From the cell containing the given text, extract its center point as [X, Y] coordinate. 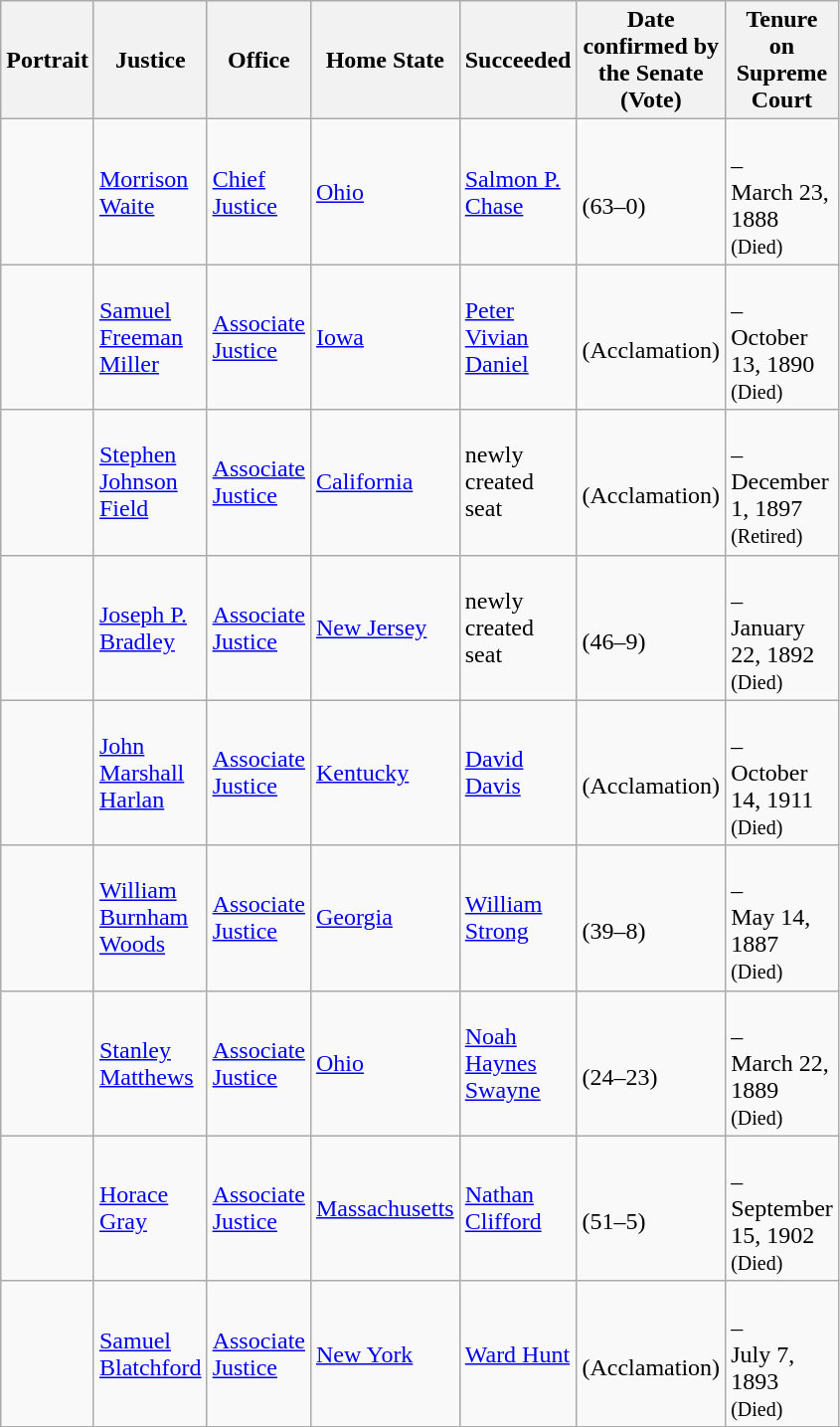
Stephen Johnson Field [150, 482]
–September 15, 1902(Died) [782, 1208]
–July 7, 1893(Died) [782, 1353]
California [385, 482]
John Marshall Harlan [150, 773]
(63–0) [651, 192]
Georgia [385, 918]
–October 14, 1911(Died) [782, 773]
Iowa [385, 337]
–October 13, 1890(Died) [782, 337]
New York [385, 1353]
Noah Haynes Swayne [518, 1063]
Office [258, 60]
Morrison Waite [150, 192]
Home State [385, 60]
Horace Gray [150, 1208]
(39–8) [651, 918]
New Jersey [385, 627]
William Strong [518, 918]
William Burnham Woods [150, 918]
Portrait [48, 60]
Kentucky [385, 773]
Joseph P. Bradley [150, 627]
Ward Hunt [518, 1353]
(24–23) [651, 1063]
–May 14, 1887(Died) [782, 918]
Tenure on Supreme Court [782, 60]
–January 22, 1892(Died) [782, 627]
Justice [150, 60]
Chief Justice [258, 192]
Peter Vivian Daniel [518, 337]
David Davis [518, 773]
Stanley Matthews [150, 1063]
Salmon P. Chase [518, 192]
(46–9) [651, 627]
Date confirmed by the Senate(Vote) [651, 60]
–December 1, 1897(Retired) [782, 482]
–March 22, 1889(Died) [782, 1063]
Nathan Clifford [518, 1208]
–March 23, 1888(Died) [782, 192]
(51–5) [651, 1208]
Samuel Blatchford [150, 1353]
Massachusetts [385, 1208]
Succeeded [518, 60]
Samuel Freeman Miller [150, 337]
